Output the [X, Y] coordinate of the center of the cell containing the given text.  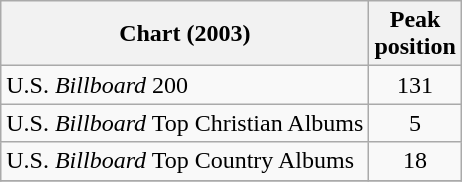
U.S. Billboard Top Christian Albums [185, 123]
18 [415, 161]
5 [415, 123]
Chart (2003) [185, 34]
U.S. Billboard Top Country Albums [185, 161]
131 [415, 85]
U.S. Billboard 200 [185, 85]
Peakposition [415, 34]
